Identify which cell holds the provided text, then report its [X, Y] central coordinate. 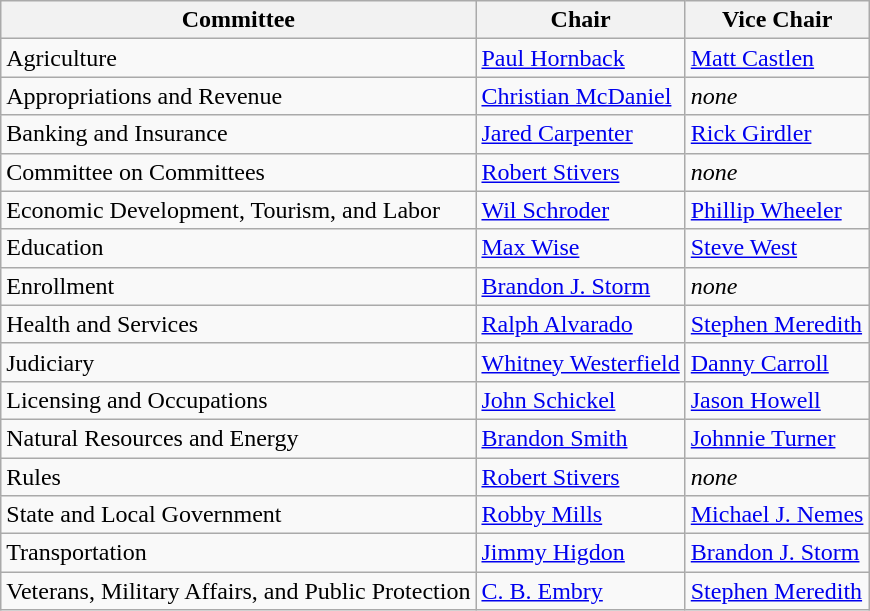
State and Local Government [238, 515]
Rick Girdler [777, 134]
Committee on Committees [238, 172]
Committee [238, 20]
Brandon Smith [580, 438]
Judiciary [238, 362]
Phillip Wheeler [777, 210]
Education [238, 248]
Vice Chair [777, 20]
Agriculture [238, 58]
Max Wise [580, 248]
John Schickel [580, 400]
Robby Mills [580, 515]
Economic Development, Tourism, and Labor [238, 210]
Jared Carpenter [580, 134]
Matt Castlen [777, 58]
Licensing and Occupations [238, 400]
Jimmy Higdon [580, 553]
C. B. Embry [580, 591]
Ralph Alvarado [580, 324]
Wil Schroder [580, 210]
Natural Resources and Energy [238, 438]
Veterans, Military Affairs, and Public Protection [238, 591]
Rules [238, 477]
Transportation [238, 553]
Steve West [777, 248]
Michael J. Nemes [777, 515]
Paul Hornback [580, 58]
Banking and Insurance [238, 134]
Christian McDaniel [580, 96]
Enrollment [238, 286]
Whitney Westerfield [580, 362]
Appropriations and Revenue [238, 96]
Johnnie Turner [777, 438]
Chair [580, 20]
Danny Carroll [777, 362]
Health and Services [238, 324]
Jason Howell [777, 400]
